Return [X, Y] of the center of cell containing provided text 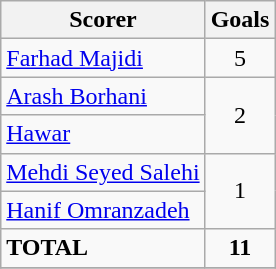
Farhad Majidi [103, 58]
Hawar [103, 134]
1 [240, 191]
2 [240, 115]
Mehdi Seyed Salehi [103, 172]
Scorer [103, 20]
Hanif Omranzadeh [103, 210]
11 [240, 248]
Goals [240, 20]
TOTAL [103, 248]
Arash Borhani [103, 96]
5 [240, 58]
